Detect which cell encompasses the target text, then output its [X, Y] center coordinate. 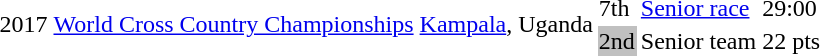
2nd [616, 41]
Senior team [698, 41]
